Output the (X, Y) coordinate of the center of the cell containing the given text.  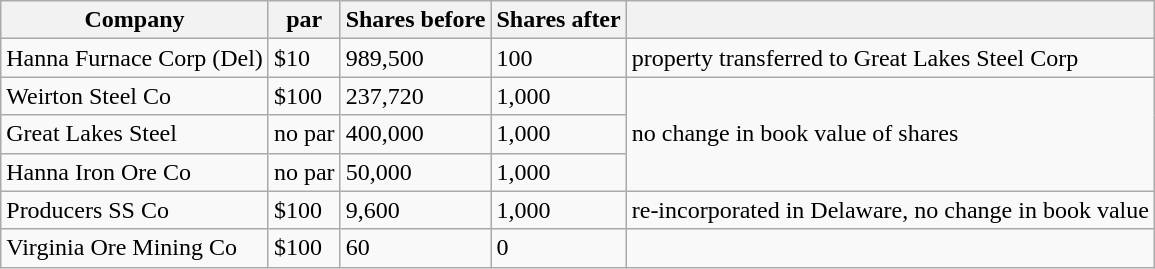
Hanna Iron Ore Co (135, 172)
100 (558, 58)
Shares after (558, 20)
Shares before (416, 20)
237,720 (416, 96)
Great Lakes Steel (135, 134)
Hanna Furnace Corp (Del) (135, 58)
9,600 (416, 210)
property transferred to Great Lakes Steel Corp (890, 58)
0 (558, 248)
Producers SS Co (135, 210)
Company (135, 20)
$10 (304, 58)
400,000 (416, 134)
re-incorporated in Delaware, no change in book value (890, 210)
989,500 (416, 58)
no change in book value of shares (890, 134)
Virginia Ore Mining Co (135, 248)
Weirton Steel Co (135, 96)
60 (416, 248)
50,000 (416, 172)
par (304, 20)
